Scan for the cell matching the given text and deliver its (X, Y) coordinate at center. 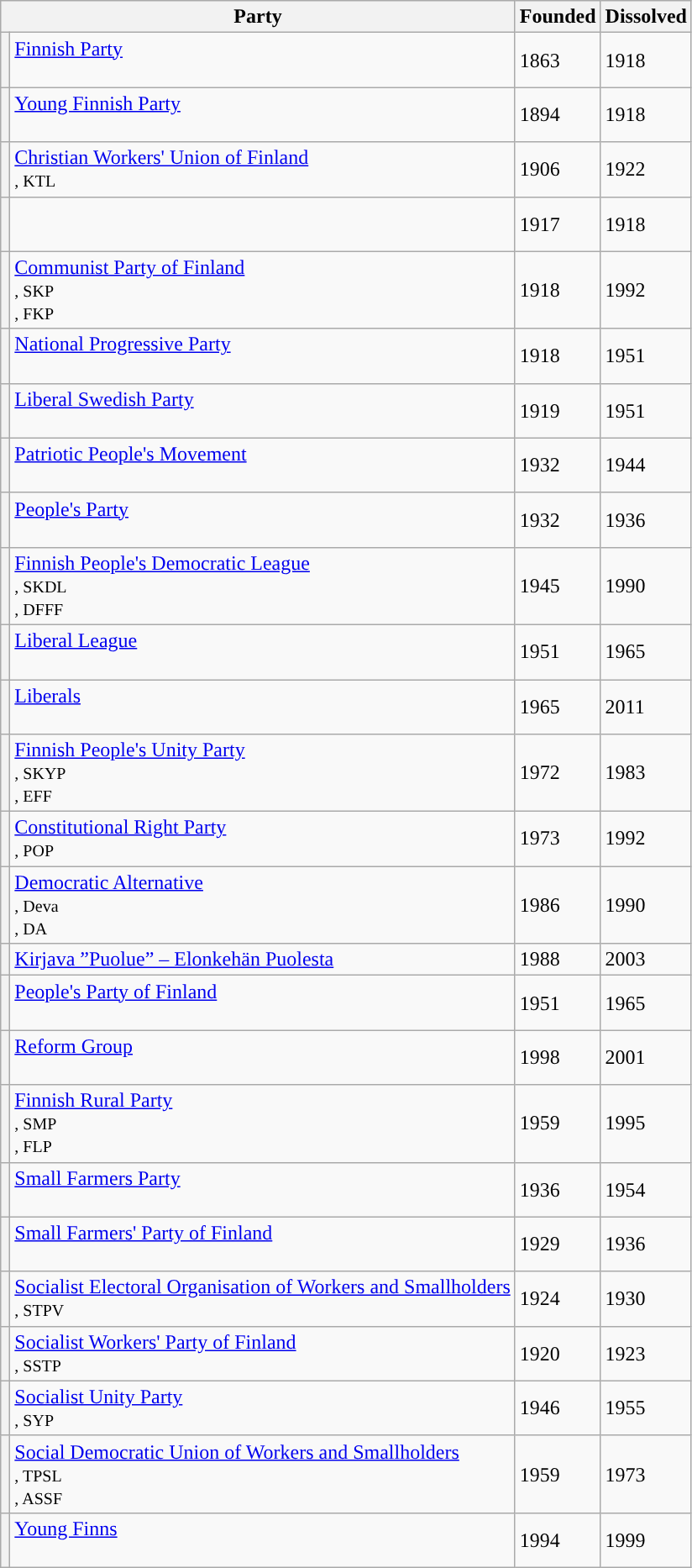
1954 (646, 1190)
Christian Workers' Union of Finland, KTL (262, 170)
1917 (558, 224)
Small Farmers Party (262, 1190)
Liberal League (262, 652)
Founded (558, 17)
Socialist Workers' Party of Finland, SSTP (262, 1353)
1986 (558, 905)
People's Party of Finland (262, 1003)
Young Finnish Party (262, 114)
1955 (646, 1408)
Finnish People's Democratic League, SKDL, DFFF (262, 586)
Finnish People's Unity Party, SKYP, EFF (262, 773)
1930 (646, 1299)
Finnish Rural Party, SMP, FLP (262, 1123)
1983 (646, 773)
1999 (646, 1539)
1906 (558, 170)
Constitutional Right Party, POP (262, 839)
Young Finns (262, 1539)
1972 (558, 773)
1944 (646, 466)
1988 (558, 960)
Social Democratic Union of Workers and Smallholders, TPSL, ASSF (262, 1474)
2011 (646, 706)
Finnish Party (262, 61)
2003 (646, 960)
1919 (558, 410)
Liberals (262, 706)
Liberal Swedish Party (262, 410)
Democratic Alternative, Deva, DA (262, 905)
Party (259, 17)
1894 (558, 114)
People's Party (262, 519)
1922 (646, 170)
Communist Party of Finland, SKP, FKP (262, 290)
Socialist Electoral Organisation of Workers and Smallholders, STPV (262, 1299)
1994 (558, 1539)
1929 (558, 1244)
1995 (646, 1123)
Socialist Unity Party, SYP (262, 1408)
2001 (646, 1057)
1923 (646, 1353)
1920 (558, 1353)
1998 (558, 1057)
National Progressive Party (262, 356)
Small Farmers' Party of Finland (262, 1244)
1945 (558, 586)
Reform Group (262, 1057)
1924 (558, 1299)
1946 (558, 1408)
Dissolved (646, 17)
1863 (558, 61)
Patriotic People's Movement (262, 466)
Kirjava ”Puolue” – Elonkehän Puolesta (262, 960)
